Output the [x, y] coordinate of the center of the cell containing the given text.  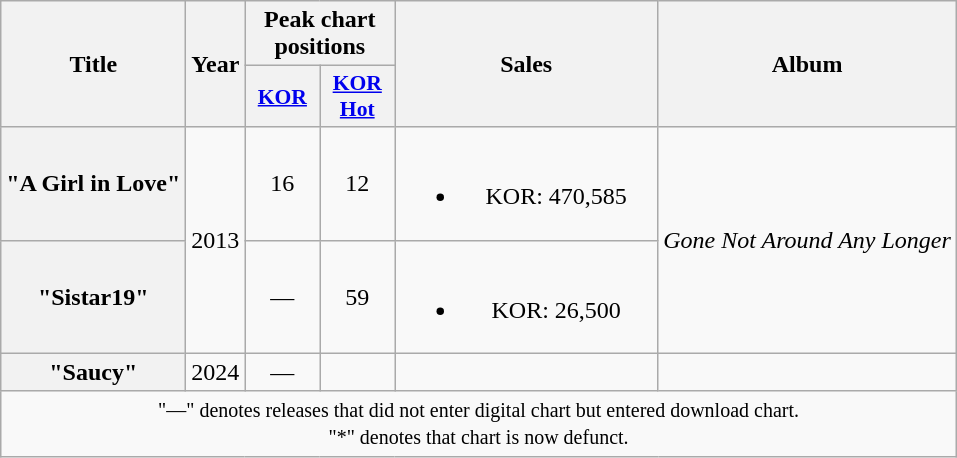
Sales [526, 64]
Title [94, 64]
"Saucy" [94, 372]
Gone Not Around Any Longer [808, 240]
KOR: 26,500 [526, 296]
"A Girl in Love" [94, 184]
Peak chart positions [320, 34]
KOR: 470,585 [526, 184]
59 [358, 296]
2024 [216, 372]
"Sistar19" [94, 296]
16 [282, 184]
KORHot [358, 96]
Year [216, 64]
KOR [282, 96]
12 [358, 184]
2013 [216, 240]
Album [808, 64]
"—" denotes releases that did not enter digital chart but entered download chart."*" denotes that chart is now defunct. [479, 424]
